Capture the cell that displays the provided text and extract its (x, y) central coordinate. 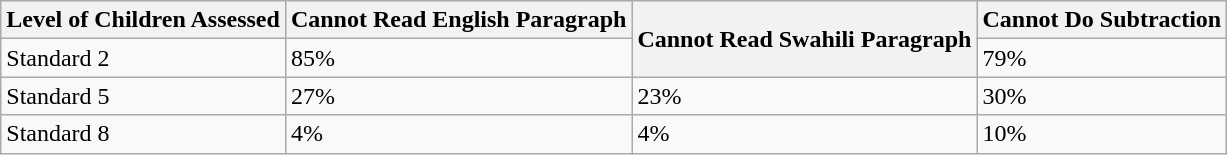
27% (458, 96)
30% (1102, 96)
79% (1102, 58)
Standard 5 (144, 96)
85% (458, 58)
Cannot Do Subtraction (1102, 20)
23% (804, 96)
Standard 2 (144, 58)
Standard 8 (144, 134)
Cannot Read Swahili Paragraph (804, 39)
Cannot Read English Paragraph (458, 20)
Level of Children Assessed (144, 20)
10% (1102, 134)
